From the cell containing the given text, extract its center point as [x, y] coordinate. 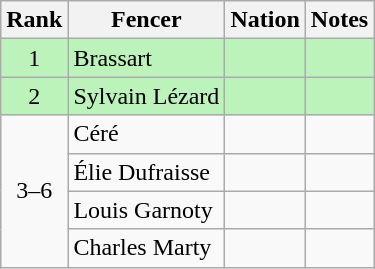
1 [34, 58]
Brassart [146, 58]
3–6 [34, 191]
Charles Marty [146, 248]
2 [34, 96]
Sylvain Lézard [146, 96]
Louis Garnoty [146, 210]
Notes [339, 20]
Élie Dufraisse [146, 172]
Fencer [146, 20]
Nation [265, 20]
Rank [34, 20]
Céré [146, 134]
